Find where the given text appears and provide that cell's center as (x, y) coordinate. 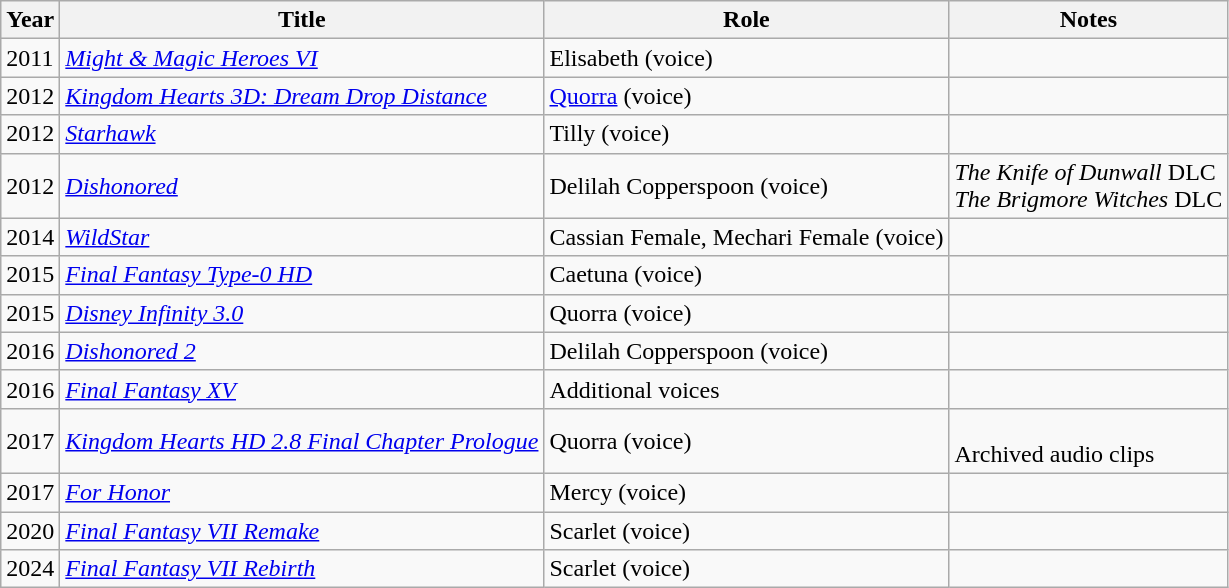
Elisabeth (voice) (746, 58)
Might & Magic Heroes VI (302, 58)
Dishonored (302, 186)
2020 (30, 531)
Final Fantasy VII Rebirth (302, 569)
Tilly (voice) (746, 134)
Kingdom Hearts 3D: Dream Drop Distance (302, 96)
Dishonored 2 (302, 351)
Final Fantasy XV (302, 389)
The Knife of Dunwall DLC The Brigmore Witches DLC (1088, 186)
Year (30, 20)
Role (746, 20)
WildStar (302, 237)
Disney Infinity 3.0 (302, 313)
Cassian Female, Mechari Female (voice) (746, 237)
2011 (30, 58)
Starhawk (302, 134)
Mercy (voice) (746, 492)
2014 (30, 237)
Additional voices (746, 389)
For Honor (302, 492)
Archived audio clips (1088, 440)
Final Fantasy Type-0 HD (302, 275)
Final Fantasy VII Remake (302, 531)
Kingdom Hearts HD 2.8 Final Chapter Prologue (302, 440)
2024 (30, 569)
Title (302, 20)
Notes (1088, 20)
Caetuna (voice) (746, 275)
